Extract the (X, Y) coordinate from the center of the cell holding the provided text.  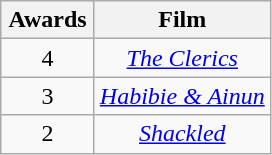
Film (182, 20)
Habibie & Ainun (182, 96)
Awards (48, 20)
3 (48, 96)
4 (48, 58)
2 (48, 134)
The Clerics (182, 58)
Shackled (182, 134)
